Pinpoint the cell where the given text exists, returning its (x, y) midpoint coordinate. 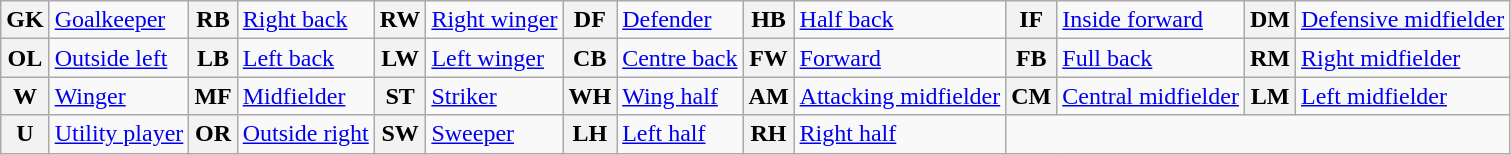
Sweeper (494, 134)
U (25, 134)
Right back (306, 20)
OL (25, 58)
Inside forward (1151, 20)
Half back (900, 20)
Right winger (494, 20)
DF (590, 20)
CB (590, 58)
RH (768, 134)
Outside right (306, 134)
Striker (494, 96)
HB (768, 20)
OR (213, 134)
Left midfielder (1402, 96)
Left winger (494, 58)
RW (400, 20)
Wing half (680, 96)
FW (768, 58)
SW (400, 134)
Central midfielder (1151, 96)
GK (25, 20)
DM (1270, 20)
FB (1032, 58)
CM (1032, 96)
Defender (680, 20)
Centre back (680, 58)
W (25, 96)
Goalkeeper (119, 20)
Midfielder (306, 96)
LW (400, 58)
LH (590, 134)
IF (1032, 20)
Left back (306, 58)
LB (213, 58)
Outside left (119, 58)
Winger (119, 96)
MF (213, 96)
LM (1270, 96)
AM (768, 96)
Right midfielder (1402, 58)
WH (590, 96)
Defensive midfielder (1402, 20)
Forward (900, 58)
RB (213, 20)
Attacking midfielder (900, 96)
Utility player (119, 134)
Left half (680, 134)
RM (1270, 58)
ST (400, 96)
Full back (1151, 58)
Right half (900, 134)
